Pinpoint the cell where the given text exists, returning its [X, Y] midpoint coordinate. 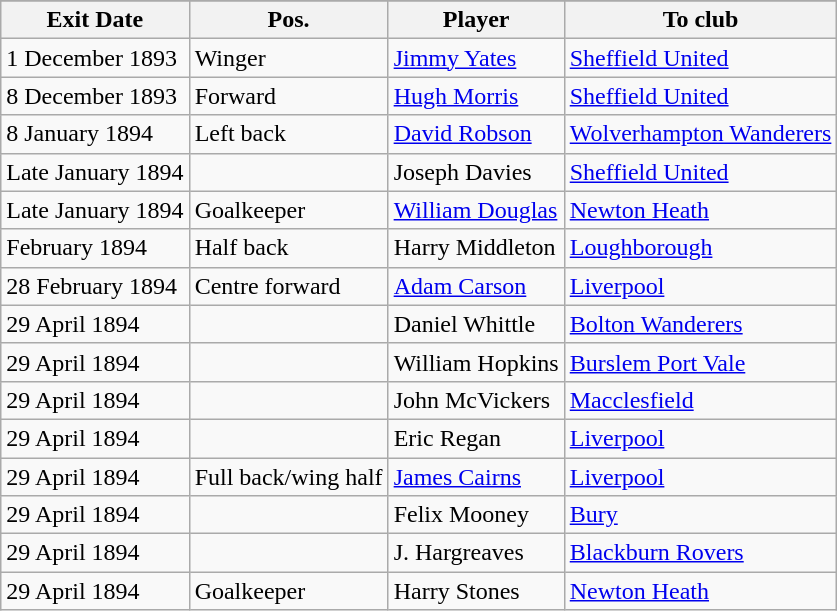
John McVickers [476, 400]
Full back/wing half [288, 477]
Half back [288, 248]
8 January 1894 [95, 134]
Centre forward [288, 286]
Pos. [288, 20]
Felix Mooney [476, 515]
28 February 1894 [95, 286]
To club [700, 20]
William Douglas [476, 210]
Winger [288, 58]
Bury [700, 515]
1 December 1893 [95, 58]
Hugh Morris [476, 96]
Harry Middleton [476, 248]
Wolverhampton Wanderers [700, 134]
Daniel Whittle [476, 324]
Joseph Davies [476, 172]
Exit Date [95, 20]
Jimmy Yates [476, 58]
Eric Regan [476, 438]
Burslem Port Vale [700, 362]
Loughborough [700, 248]
February 1894 [95, 248]
Harry Stones [476, 591]
William Hopkins [476, 362]
Left back [288, 134]
Adam Carson [476, 286]
Macclesfield [700, 400]
Forward [288, 96]
J. Hargreaves [476, 553]
Player [476, 20]
James Cairns [476, 477]
David Robson [476, 134]
Bolton Wanderers [700, 324]
8 December 1893 [95, 96]
Blackburn Rovers [700, 553]
